Determine the [X, Y] coordinate at the center of the cell enclosing the given text.  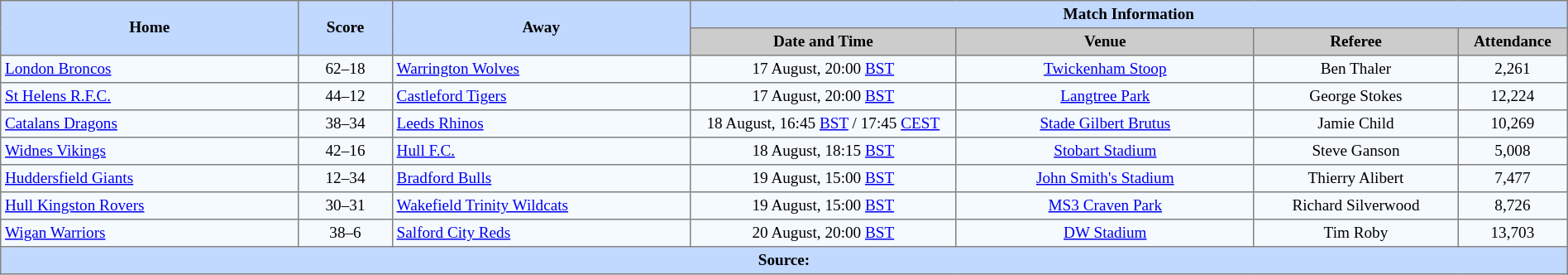
8,726 [1513, 205]
Attendance [1513, 41]
2,261 [1513, 70]
St Helens R.F.C. [150, 96]
38–34 [346, 124]
London Broncos [150, 70]
Stade Gilbert Brutus [1105, 124]
Jamie Child [1355, 124]
20 August, 20:00 BST [823, 234]
Leeds Rhinos [541, 124]
62–18 [346, 70]
Match Information [1128, 15]
Tim Roby [1355, 234]
Away [541, 28]
18 August, 16:45 BST / 17:45 CEST [823, 124]
Ben Thaler [1355, 70]
Steve Ganson [1355, 151]
Thierry Alibert [1355, 179]
Home [150, 28]
Salford City Reds [541, 234]
7,477 [1513, 179]
Wakefield Trinity Wildcats [541, 205]
Bradford Bulls [541, 179]
12–34 [346, 179]
MS3 Craven Park [1105, 205]
Venue [1105, 41]
Stobart Stadium [1105, 151]
18 August, 18:15 BST [823, 151]
Hull Kingston Rovers [150, 205]
Widnes Vikings [150, 151]
38–6 [346, 234]
Hull F.C. [541, 151]
13,703 [1513, 234]
Source: [784, 260]
Langtree Park [1105, 96]
Twickenham Stoop [1105, 70]
5,008 [1513, 151]
John Smith's Stadium [1105, 179]
Catalans Dragons [150, 124]
10,269 [1513, 124]
DW Stadium [1105, 234]
44–12 [346, 96]
42–16 [346, 151]
Richard Silverwood [1355, 205]
30–31 [346, 205]
Castleford Tigers [541, 96]
Score [346, 28]
Huddersfield Giants [150, 179]
Warrington Wolves [541, 70]
Wigan Warriors [150, 234]
Date and Time [823, 41]
George Stokes [1355, 96]
12,224 [1513, 96]
Referee [1355, 41]
